Detect which cell encompasses the target text, then output its (x, y) center coordinate. 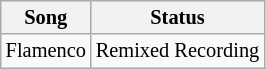
Remixed Recording (178, 51)
Status (178, 17)
Song (46, 17)
Flamenco (46, 51)
